Pinpoint the cell where the given text exists, returning its (x, y) midpoint coordinate. 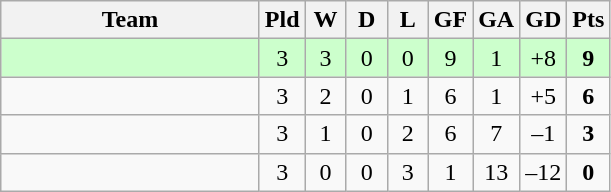
+8 (544, 58)
–12 (544, 172)
–1 (544, 134)
Pld (282, 20)
W (326, 20)
GD (544, 20)
D (366, 20)
Team (130, 20)
7 (496, 134)
L (408, 20)
GA (496, 20)
+5 (544, 96)
Pts (588, 20)
GF (450, 20)
13 (496, 172)
